Return the (x, y) coordinate for the center point of the cell that contains the specified text.  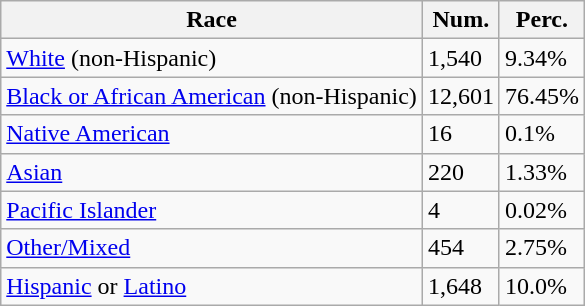
Other/Mixed (212, 248)
1,540 (460, 58)
Pacific Islander (212, 210)
Num. (460, 20)
Hispanic or Latino (212, 286)
76.45% (542, 96)
Native American (212, 134)
1.33% (542, 172)
White (non-Hispanic) (212, 58)
0.1% (542, 134)
2.75% (542, 248)
Race (212, 20)
Black or African American (non-Hispanic) (212, 96)
220 (460, 172)
16 (460, 134)
454 (460, 248)
Asian (212, 172)
10.0% (542, 286)
1,648 (460, 286)
Perc. (542, 20)
9.34% (542, 58)
0.02% (542, 210)
12,601 (460, 96)
4 (460, 210)
